For the text-containing cell, return its midpoint in [x, y] coordinate format. 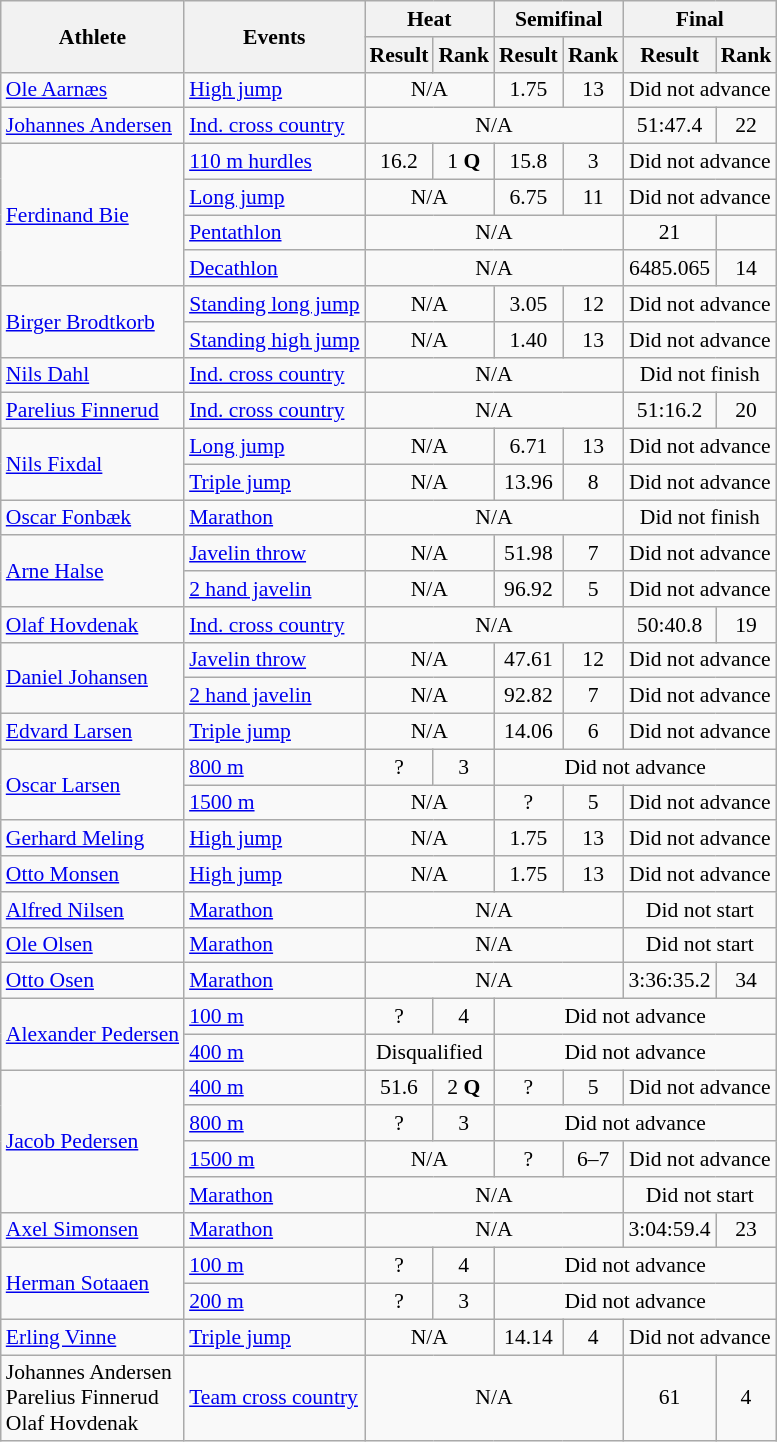
Standing long jump [274, 304]
Erling Vinne [92, 1337]
Team cross country [274, 1398]
13.96 [528, 482]
Ole Aarnæs [92, 90]
Herman Sotaaen [92, 1284]
Jacob Pedersen [92, 1141]
Alfred Nilsen [92, 910]
Olaf Hovdenak [92, 625]
6.75 [528, 197]
15.8 [528, 162]
Athlete [92, 36]
19 [746, 625]
Disqualified [430, 1052]
Semifinal [558, 19]
51:47.4 [669, 126]
23 [746, 1230]
Arne Halse [92, 572]
61 [669, 1398]
3:04:59.4 [669, 1230]
1 Q [464, 162]
14.06 [528, 732]
Oscar Larsen [92, 784]
51.98 [528, 554]
47.61 [528, 660]
Edvard Larsen [92, 732]
11 [594, 197]
6 [594, 732]
Birger Brodtkorb [92, 322]
Decathlon [274, 269]
6485.065 [669, 269]
Heat [430, 19]
Events [274, 36]
50:40.8 [669, 625]
Daniel Johansen [92, 678]
8 [594, 482]
Nils Dahl [92, 375]
34 [746, 981]
Parelius Finnerud [92, 411]
96.92 [528, 589]
14.14 [528, 1337]
Oscar Fonbæk [92, 518]
21 [669, 233]
Alexander Pedersen [92, 1034]
3.05 [528, 304]
Otto Monsen [92, 874]
200 m [274, 1302]
16.2 [400, 162]
3:36:35.2 [669, 981]
Otto Osen [92, 981]
Standing high jump [274, 340]
51.6 [400, 1088]
1.40 [528, 340]
Axel Simonsen [92, 1230]
Ferdinand Bie [92, 215]
Johannes Andersen Parelius Finnerud Olaf Hovdenak [92, 1398]
14 [746, 269]
6.71 [528, 447]
6–7 [594, 1159]
51:16.2 [669, 411]
Gerhard Meling [92, 839]
92.82 [528, 696]
20 [746, 411]
22 [746, 126]
Ole Olsen [92, 945]
Pentathlon [274, 233]
2 Q [464, 1088]
Nils Fixdal [92, 464]
110 m hurdles [274, 162]
Johannes Andersen [92, 126]
Final [700, 19]
